For the text-containing cell, return its midpoint in [x, y] coordinate format. 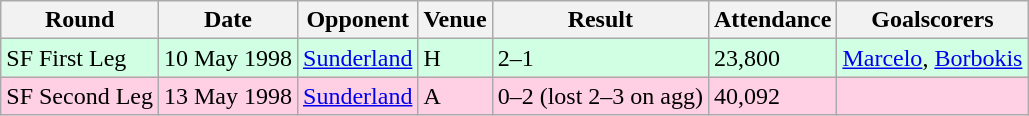
0–2 (lost 2–3 on agg) [600, 96]
Marcelo, Borbokis [932, 58]
13 May 1998 [228, 96]
Goalscorers [932, 20]
2–1 [600, 58]
Opponent [358, 20]
Result [600, 20]
SF Second Leg [80, 96]
A [455, 96]
10 May 1998 [228, 58]
Round [80, 20]
Date [228, 20]
Venue [455, 20]
Attendance [772, 20]
23,800 [772, 58]
H [455, 58]
SF First Leg [80, 58]
40,092 [772, 96]
